Identify which cell holds the provided text, then report its [x, y] central coordinate. 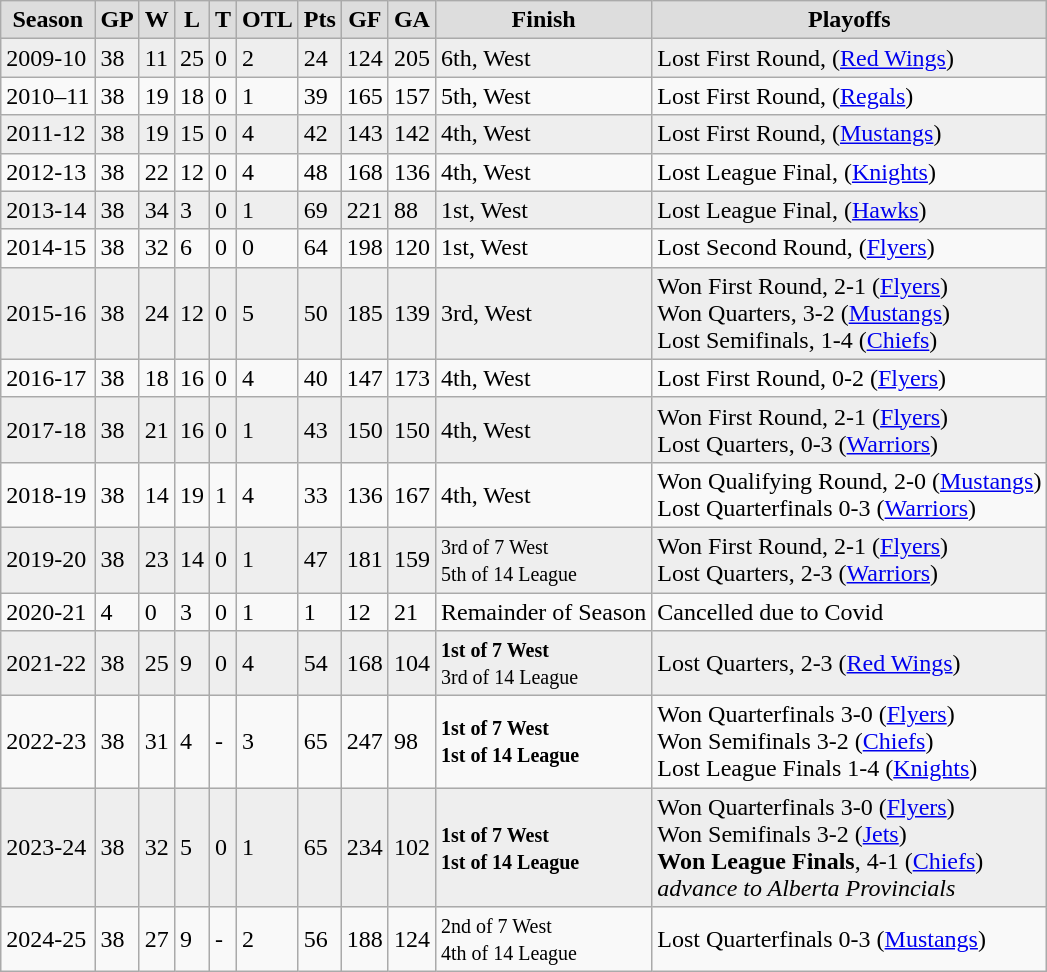
23 [156, 560]
2024-25 [48, 940]
33 [320, 494]
2009-10 [48, 58]
88 [412, 210]
2015-16 [48, 313]
Won Quarterfinals 3-0 (Flyers)Won Semifinals 3-2 (Chiefs)Lost League Finals 1-4 (Knights) [850, 742]
142 [412, 134]
173 [412, 378]
40 [320, 378]
31 [156, 742]
Won First Round, 2-1 (Flyers)Lost Quarters, 2-3 (Warriors) [850, 560]
56 [320, 940]
2012-13 [48, 172]
Won Quarterfinals 3-0 (Flyers)Won Semifinals 3-2 (Jets)Won League Finals, 4-1 (Chiefs)advance to Alberta Provincials [850, 848]
Lost Second Round, (Flyers) [850, 248]
Won First Round, 2-1 (Flyers)Won Quarters, 3-2 (Mustangs)Lost Semifinals, 1-4 (Chiefs) [850, 313]
GA [412, 20]
120 [412, 248]
165 [364, 96]
221 [364, 210]
Won First Round, 2-1 (Flyers)Lost Quarters, 0-3 (Warriors) [850, 430]
247 [364, 742]
11 [156, 58]
Lost First Round, (Regals) [850, 96]
W [156, 20]
98 [412, 742]
Lost Quarters, 2-3 (Red Wings) [850, 664]
157 [412, 96]
139 [412, 313]
185 [364, 313]
47 [320, 560]
22 [156, 172]
Lost First Round, (Mustangs) [850, 134]
2nd of 7 West4th of 14 League [543, 940]
Lost League Final, (Knights) [850, 172]
188 [364, 940]
2022-23 [48, 742]
147 [364, 378]
64 [320, 248]
2018-19 [48, 494]
6 [192, 248]
34 [156, 210]
2016-17 [48, 378]
2021-22 [48, 664]
GP [117, 20]
104 [412, 664]
Season [48, 20]
198 [364, 248]
3rd, West [543, 313]
5th, West [543, 96]
2010–11 [48, 96]
2013-14 [48, 210]
Lost Quarterfinals 0-3 (Mustangs) [850, 940]
181 [364, 560]
Finish [543, 20]
39 [320, 96]
Lost First Round, 0-2 (Flyers) [850, 378]
48 [320, 172]
OTL [268, 20]
27 [156, 940]
Won Qualifying Round, 2-0 (Mustangs)Lost Quarterfinals 0-3 (Warriors) [850, 494]
167 [412, 494]
L [192, 20]
Pts [320, 20]
T [222, 20]
2017-18 [48, 430]
Remainder of Season [543, 611]
15 [192, 134]
69 [320, 210]
6th, West [543, 58]
GF [364, 20]
42 [320, 134]
50 [320, 313]
3rd of 7 West5th of 14 League [543, 560]
2011-12 [48, 134]
143 [364, 134]
Playoffs [850, 20]
Lost First Round, (Red Wings) [850, 58]
2014-15 [48, 248]
1st of 7 West3rd of 14 League [543, 664]
234 [364, 848]
205 [412, 58]
Lost League Final, (Hawks) [850, 210]
2023-24 [48, 848]
Cancelled due to Covid [850, 611]
2019-20 [48, 560]
2020-21 [48, 611]
159 [412, 560]
54 [320, 664]
102 [412, 848]
43 [320, 430]
